Pinpoint the cell where the given text exists, returning its (x, y) midpoint coordinate. 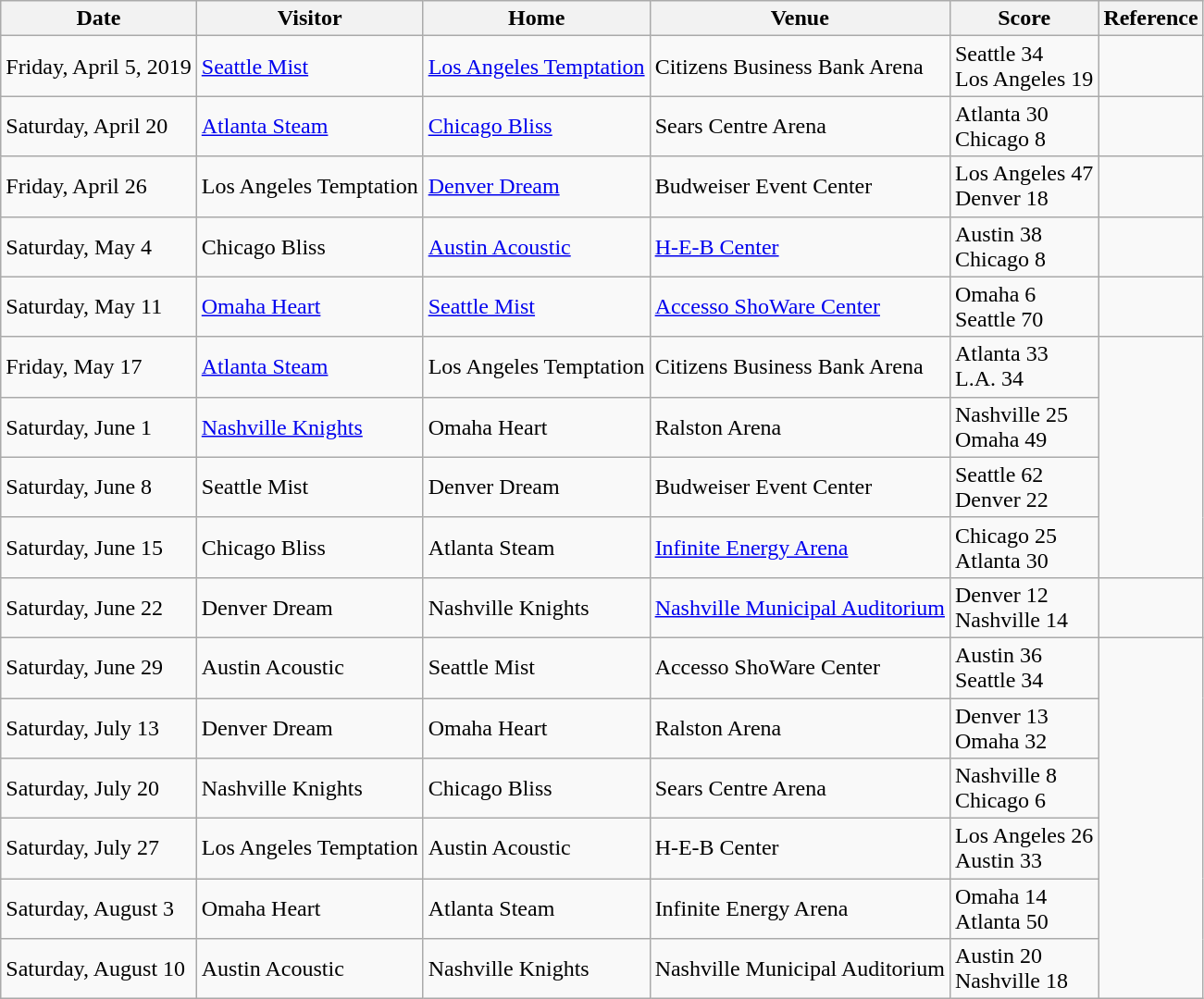
Seattle 62 Denver 22 (1024, 487)
Date (99, 18)
Seattle 34Los Angeles 19 (1024, 67)
Saturday, June 22 (99, 607)
Venue (800, 18)
Visitor (309, 18)
Saturday, June 8 (99, 487)
Nashville 25 Omaha 49 (1024, 427)
Score (1024, 18)
Atlanta 33 L.A. 34 (1024, 366)
Austin 36 Seattle 34 (1024, 668)
Austin 38Chicago 8 (1024, 246)
Denver 12 Nashville 14 (1024, 607)
Saturday, May 11 (99, 307)
Saturday, June 15 (99, 548)
Austin 20 Nashville 18 (1024, 969)
Saturday, August 3 (99, 908)
Saturday, July 27 (99, 849)
Saturday, August 10 (99, 969)
Saturday, July 13 (99, 727)
Saturday, June 1 (99, 427)
Los Angeles 26 Austin 33 (1024, 849)
Friday, May 17 (99, 366)
Los Angeles 47Denver 18 (1024, 187)
Chicago 25 Atlanta 30 (1024, 548)
Friday, April 5, 2019 (99, 67)
Home (537, 18)
Saturday, June 29 (99, 668)
Omaha 6 Seattle 70 (1024, 307)
Friday, April 26 (99, 187)
Atlanta 30Chicago 8 (1024, 126)
Nashville 8 Chicago 6 (1024, 788)
Saturday, July 20 (99, 788)
Saturday, May 4 (99, 246)
Denver 13 Omaha 32 (1024, 727)
Omaha 14 Atlanta 50 (1024, 908)
Reference (1151, 18)
Saturday, April 20 (99, 126)
